Pinpoint the cell where the given text exists, returning its [X, Y] midpoint coordinate. 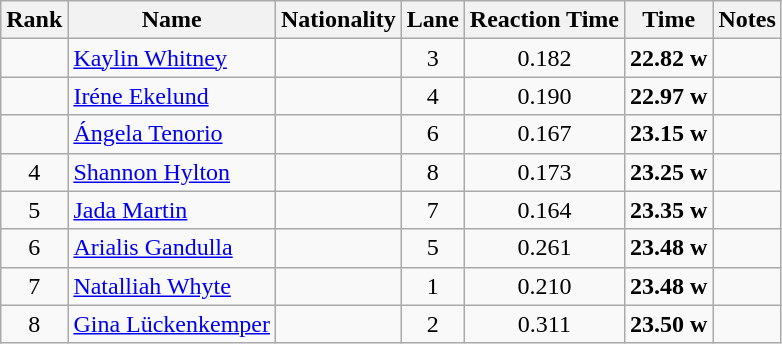
Nationality [339, 20]
22.97 w [668, 96]
23.35 w [668, 210]
Lane [432, 20]
Gina Lückenkemper [172, 324]
1 [432, 286]
Reaction Time [544, 20]
0.261 [544, 248]
0.182 [544, 58]
23.50 w [668, 324]
Rank [34, 20]
22.82 w [668, 58]
Natalliah Whyte [172, 286]
0.173 [544, 172]
23.15 w [668, 134]
Kaylin Whitney [172, 58]
Ángela Tenorio [172, 134]
2 [432, 324]
0.167 [544, 134]
Notes [747, 20]
Name [172, 20]
3 [432, 58]
Shannon Hylton [172, 172]
0.190 [544, 96]
0.164 [544, 210]
Arialis Gandulla [172, 248]
0.311 [544, 324]
23.25 w [668, 172]
Jada Martin [172, 210]
0.210 [544, 286]
Iréne Ekelund [172, 96]
Time [668, 20]
